Output the [X, Y] coordinate of the center of the cell containing the given text.  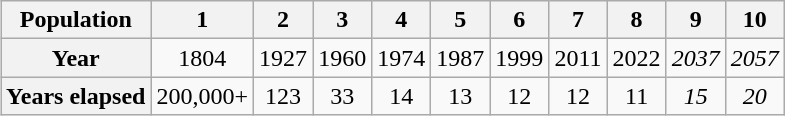
1987 [460, 58]
2057 [754, 58]
9 [696, 20]
200,000+ [202, 96]
1804 [202, 58]
8 [636, 20]
14 [402, 96]
4 [402, 20]
2011 [578, 58]
Population [76, 20]
1999 [520, 58]
33 [342, 96]
15 [696, 96]
2037 [696, 58]
1960 [342, 58]
11 [636, 96]
7 [578, 20]
123 [284, 96]
5 [460, 20]
10 [754, 20]
2022 [636, 58]
20 [754, 96]
1974 [402, 58]
3 [342, 20]
13 [460, 96]
2 [284, 20]
1 [202, 20]
1927 [284, 58]
Years elapsed [76, 96]
Year [76, 58]
6 [520, 20]
